Extract the [x, y] coordinate from the center of the cell holding the provided text.  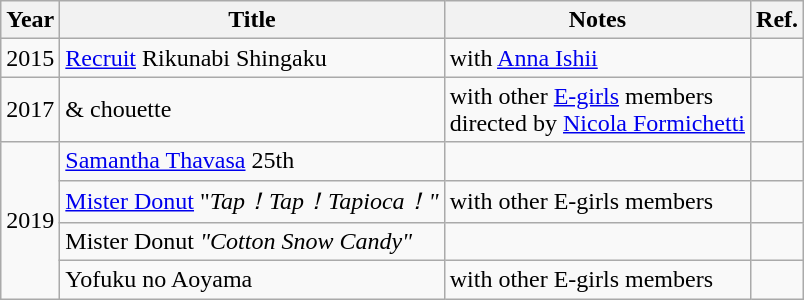
& chouette [252, 110]
2019 [30, 220]
Mister Donut "Cotton Snow Candy" [252, 242]
Notes [597, 20]
Yofuku no Aoyama [252, 280]
2017 [30, 110]
Mister Donut "Tap！Tap！Tapioca！" [252, 202]
Recruit Rikunabi Shingaku [252, 58]
Title [252, 20]
Year [30, 20]
2015 [30, 58]
with other E-girls membersdirected by Nicola Formichetti [597, 110]
Ref. [778, 20]
Samantha Thavasa 25th [252, 161]
with Anna Ishii [597, 58]
